Output the (X, Y) coordinate of the center of the cell containing the given text.  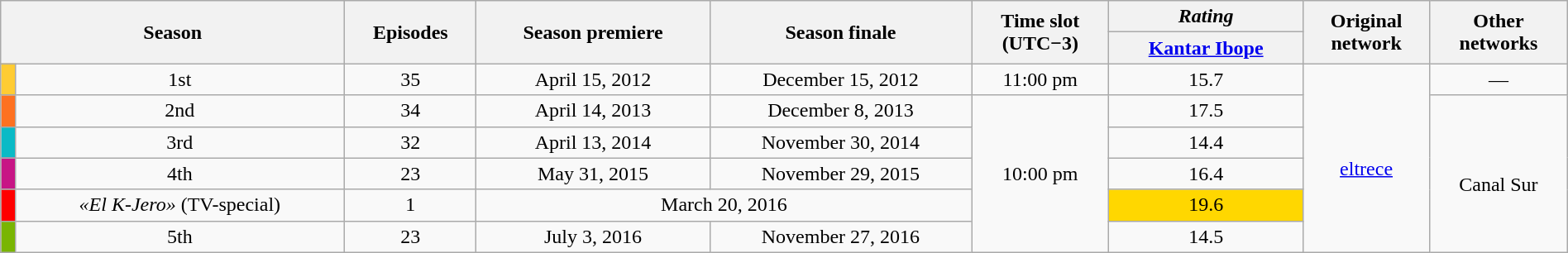
1 (410, 205)
Season finale (840, 32)
Season (173, 32)
16.4 (1206, 174)
Rating (1206, 17)
Canal Sur (1499, 174)
1st (180, 79)
Kantar Ibope (1206, 48)
34 (410, 111)
«El K-Jero» (TV-special) (180, 205)
eltrece (1366, 158)
2nd (180, 111)
14.5 (1206, 236)
November 27, 2016 (840, 236)
11:00 pm (1040, 79)
32 (410, 142)
March 20, 2016 (724, 205)
17.5 (1206, 111)
4th (180, 174)
— (1499, 79)
19.6 (1206, 205)
35 (410, 79)
April 14, 2013 (593, 111)
5th (180, 236)
Time slot(UTC−3) (1040, 32)
Originalnetwork (1366, 32)
10:00 pm (1040, 174)
15.7 (1206, 79)
Othernetworks (1499, 32)
November 29, 2015 (840, 174)
Episodes (410, 32)
14.4 (1206, 142)
December 8, 2013 (840, 111)
3rd (180, 142)
July 3, 2016 (593, 236)
December 15, 2012 (840, 79)
May 31, 2015 (593, 174)
April 13, 2014 (593, 142)
November 30, 2014 (840, 142)
April 15, 2012 (593, 79)
Season premiere (593, 32)
